Detect which cell encompasses the target text, then output its (x, y) center coordinate. 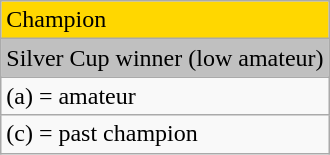
(c) = past champion (165, 134)
Champion (165, 20)
(a) = amateur (165, 96)
Silver Cup winner (low amateur) (165, 58)
